Locate the cell with the specified text and output its (X, Y) center coordinate. 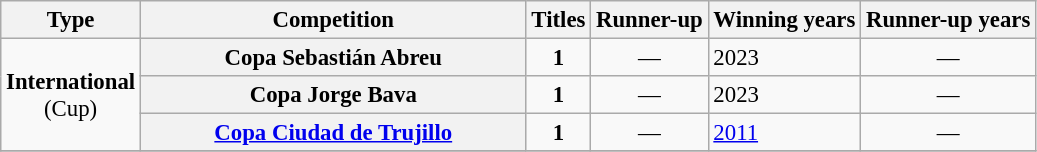
Copa Ciudad de Trujillo (333, 133)
Winning years (784, 20)
International(Cup) (71, 96)
Titles (558, 20)
Runner-up (650, 20)
Competition (333, 20)
Runner-up years (948, 20)
Type (71, 20)
2011 (784, 133)
Copa Sebastián Abreu (333, 58)
Copa Jorge Bava (333, 95)
